Scan for the cell matching the given text and deliver its (X, Y) coordinate at center. 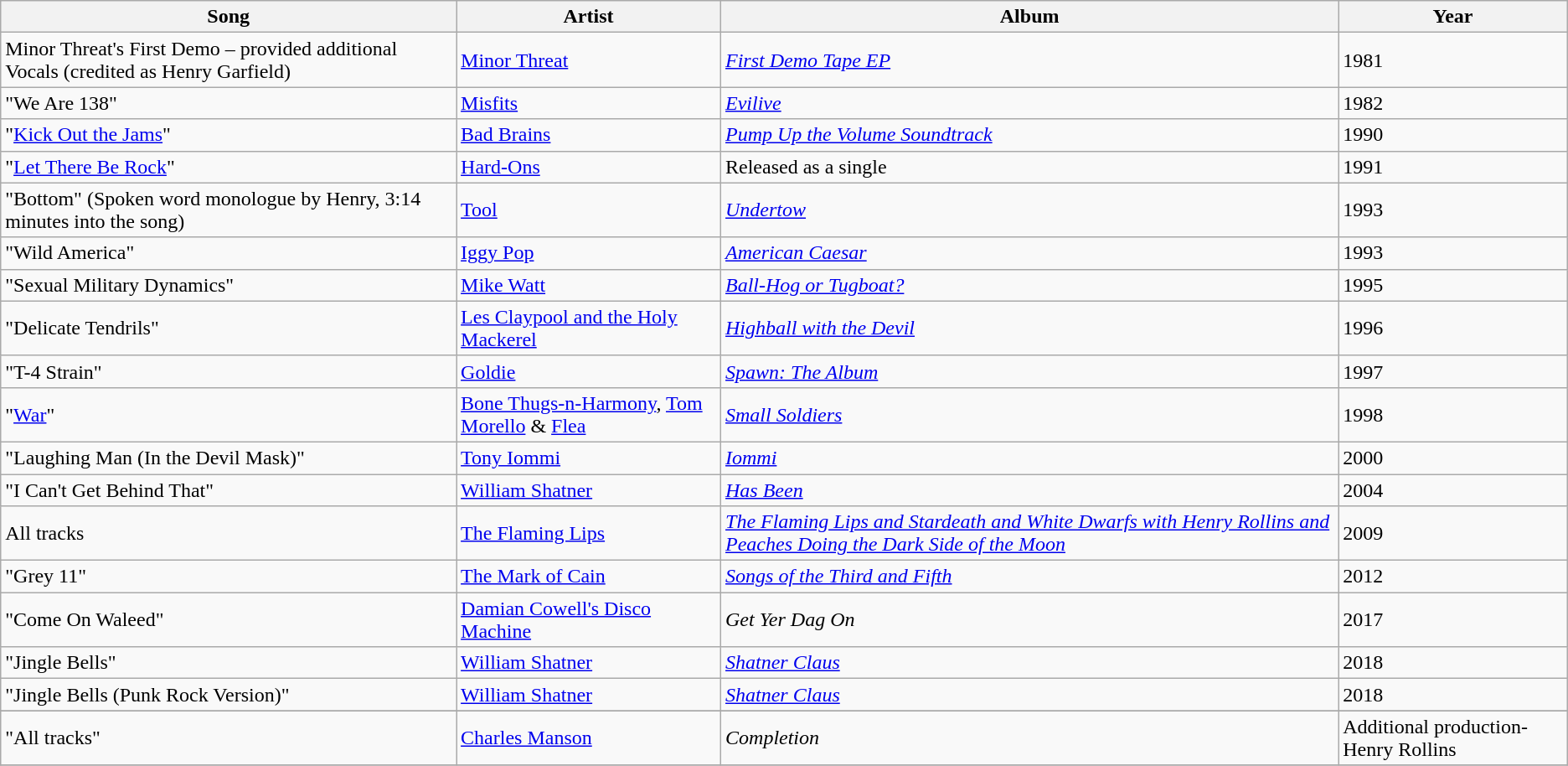
First Demo Tape EP (1030, 60)
Song (229, 17)
Damian Cowell's Disco Machine (589, 620)
"Let There Be Rock" (229, 167)
Misfits (589, 103)
American Caesar (1030, 253)
Minor Threat (589, 60)
Highball with the Devil (1030, 329)
"Jingle Bells (Punk Rock Version)" (229, 695)
Iggy Pop (589, 253)
2000 (1452, 458)
1982 (1452, 103)
1995 (1452, 285)
Evilive (1030, 103)
Tony Iommi (589, 458)
Additional production- Henry Rollins (1452, 738)
Bad Brains (589, 135)
Completion (1030, 738)
"Jingle Bells" (229, 663)
Iommi (1030, 458)
The Mark of Cain (589, 577)
"T-4 Strain" (229, 371)
Charles Manson (589, 738)
"I Can't Get Behind That" (229, 490)
"Sexual Military Dynamics" (229, 285)
2017 (1452, 620)
1998 (1452, 414)
Minor Threat's First Demo – provided additional Vocals (credited as Henry Garfield) (229, 60)
The Flaming Lips (589, 533)
1996 (1452, 329)
Artist (589, 17)
Get Yer Dag On (1030, 620)
"We Are 138" (229, 103)
"War" (229, 414)
The Flaming Lips and Stardeath and White Dwarfs with Henry Rollins and Peaches Doing the Dark Side of the Moon (1030, 533)
Spawn: The Album (1030, 371)
"All tracks" (229, 738)
Hard-Ons (589, 167)
"Grey 11" (229, 577)
Released as a single (1030, 167)
1981 (1452, 60)
2012 (1452, 577)
1990 (1452, 135)
Small Soldiers (1030, 414)
"Kick Out the Jams" (229, 135)
1997 (1452, 371)
"Delicate Tendrils" (229, 329)
Ball-Hog or Tugboat? (1030, 285)
Has Been (1030, 490)
Undertow (1030, 210)
"Wild America" (229, 253)
Pump Up the Volume Soundtrack (1030, 135)
Year (1452, 17)
Bone Thugs-n-Harmony, Tom Morello & Flea (589, 414)
Mike Watt (589, 285)
Album (1030, 17)
2009 (1452, 533)
Les Claypool and the Holy Mackerel (589, 329)
Goldie (589, 371)
"Laughing Man (In the Devil Mask)" (229, 458)
"Come On Waleed" (229, 620)
1991 (1452, 167)
"Bottom" (Spoken word monologue by Henry, 3:14 minutes into the song) (229, 210)
2004 (1452, 490)
All tracks (229, 533)
Tool (589, 210)
Songs of the Third and Fifth (1030, 577)
